Find where the given text appears and provide that cell's center as [X, Y] coordinate. 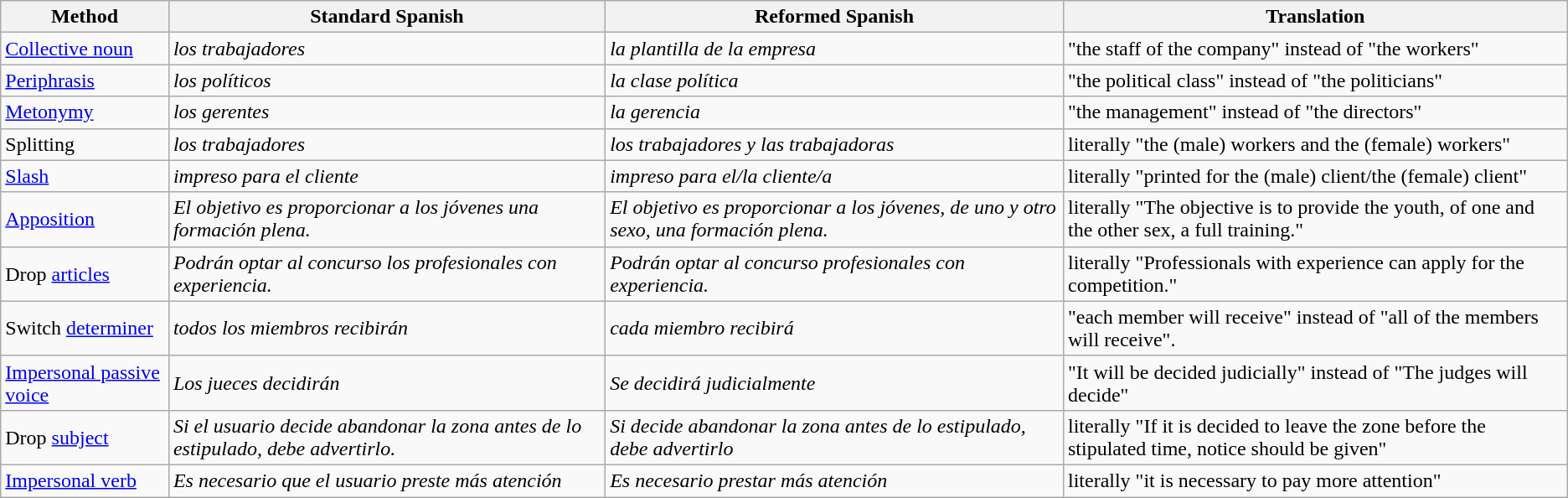
literally "the (male) workers and the (female) workers" [1315, 144]
los trabajadores y las trabajadoras [834, 144]
Es necesario que el usuario preste más atención [387, 480]
"the political class" instead of "the politicians" [1315, 80]
los gerentes [387, 112]
Drop articles [85, 273]
Drop subject [85, 438]
Splitting [85, 144]
literally "printed for the (male) client/the (female) client" [1315, 176]
la clase política [834, 80]
Si el usuario decide abandonar la zona antes de lo estipulado, debe advertirlo. [387, 438]
literally "The objective is to provide the youth, of one and the other sex, a full training." [1315, 220]
El objetivo es proporcionar a los jóvenes, de uno y otro sexo, una formación plena. [834, 220]
Apposition [85, 220]
El objetivo es proporcionar a los jóvenes una formación plena. [387, 220]
literally "If it is decided to leave the zone before the stipulated time, notice should be given" [1315, 438]
Translation [1315, 17]
Impersonal passive voice [85, 382]
la gerencia [834, 112]
"the management" instead of "the directors" [1315, 112]
Podrán optar al concurso profesionales con experiencia. [834, 273]
Periphrasis [85, 80]
Switch determiner [85, 329]
Impersonal verb [85, 480]
Standard Spanish [387, 17]
Si decide abandonar la zona antes de lo estipulado, debe advertirlo [834, 438]
Method [85, 17]
la plantilla de la empresa [834, 49]
literally "it is necessary to pay more attention" [1315, 480]
Metonymy [85, 112]
Se decidirá judicialmente [834, 382]
impreso para el cliente [387, 176]
Slash [85, 176]
cada miembro recibirá [834, 329]
Los jueces decidirán [387, 382]
"It will be decided judicially" instead of "The judges will decide" [1315, 382]
los políticos [387, 80]
Reformed Spanish [834, 17]
literally "Professionals with experience can apply for the competition." [1315, 273]
Podrán optar al concurso los profesionales con experiencia. [387, 273]
Collective noun [85, 49]
impreso para el/la cliente/a [834, 176]
Es necesario prestar más atención [834, 480]
todos los miembros recibirán [387, 329]
"each member will receive" instead of "all of the members will receive". [1315, 329]
"the staff of the company" instead of "the workers" [1315, 49]
